For the text-containing cell, return its midpoint in (X, Y) coordinate format. 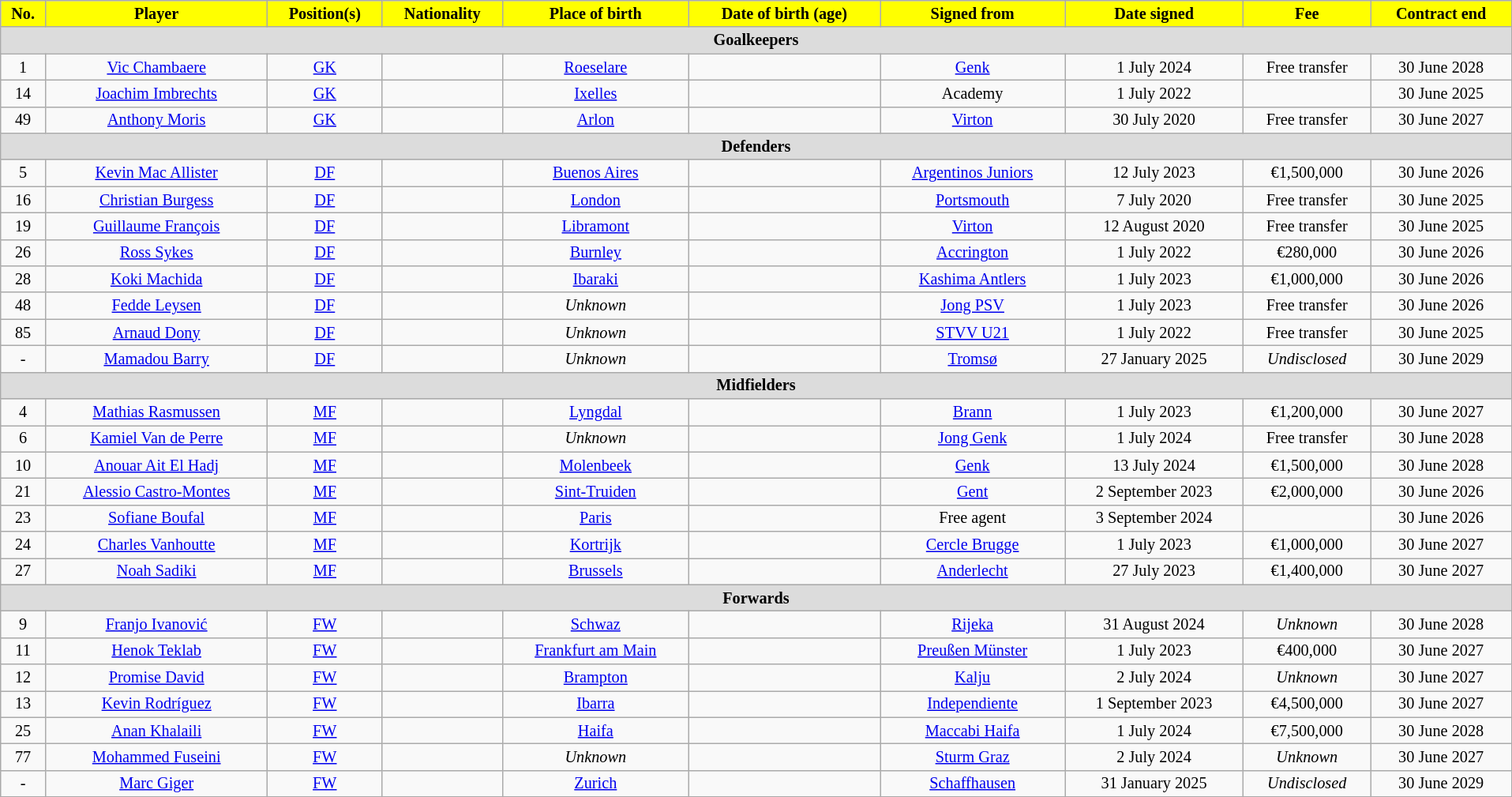
Goalkeepers (756, 40)
6 (24, 438)
Sofiane Boufal (156, 518)
Argentinos Juniors (973, 173)
Signed from (973, 13)
Ibarra (595, 704)
31 August 2024 (1154, 624)
Christian Burgess (156, 200)
€2,000,000 (1307, 491)
Nationality (442, 13)
11 (24, 651)
30 July 2020 (1154, 120)
23 (24, 518)
Vic Chambaere (156, 66)
Kortrijk (595, 544)
Brann (973, 412)
Accrington (973, 253)
Frankfurt am Main (595, 651)
Paris (595, 518)
Jong PSV (973, 306)
25 (24, 731)
7 July 2020 (1154, 200)
€1,200,000 (1307, 412)
21 (24, 491)
Place of birth (595, 13)
Academy (973, 93)
Kashima Antlers (973, 279)
Sint-Truiden (595, 491)
Anouar Ait El Hadj (156, 465)
Tromsø (973, 359)
31 January 2025 (1154, 784)
1 September 2023 (1154, 704)
Kevin Rodríguez (156, 704)
€1,400,000 (1307, 571)
Player (156, 13)
Maccabi Haifa (973, 731)
Jong Genk (973, 438)
27 January 2025 (1154, 359)
26 (24, 253)
13 July 2024 (1154, 465)
Henok Teklab (156, 651)
Lyngdal (595, 412)
Forwards (756, 598)
Schaffhausen (973, 784)
24 (24, 544)
Noah Sadiki (156, 571)
Kevin Mac Allister (156, 173)
5 (24, 173)
Ross Sykes (156, 253)
Kamiel Van de Perre (156, 438)
Ixelles (595, 93)
9 (24, 624)
Midfielders (756, 385)
Ibaraki (595, 279)
19 (24, 226)
4 (24, 412)
48 (24, 306)
Portsmouth (973, 200)
Charles Vanhoutte (156, 544)
Franjo Ivanović (156, 624)
Schwaz (595, 624)
Brampton (595, 677)
Mathias Rasmussen (156, 412)
Guillaume François (156, 226)
Anderlecht (973, 571)
77 (24, 757)
No. (24, 13)
Preußen Münster (973, 651)
Gent (973, 491)
Rijeka (973, 624)
2 September 2023 (1154, 491)
Free agent (973, 518)
Independiente (973, 704)
Kalju (973, 677)
Molenbeek (595, 465)
28 (24, 279)
Arlon (595, 120)
13 (24, 704)
Anthony Moris (156, 120)
STVV U21 (973, 333)
Sturm Graz (973, 757)
10 (24, 465)
Mamadou Barry (156, 359)
Date of birth (age) (785, 13)
Libramont (595, 226)
€400,000 (1307, 651)
Joachim Imbrechts (156, 93)
Buenos Aires (595, 173)
85 (24, 333)
Burnley (595, 253)
1 (24, 66)
3 September 2024 (1154, 518)
Contract end (1441, 13)
Koki Machida (156, 279)
16 (24, 200)
€7,500,000 (1307, 731)
14 (24, 93)
12 August 2020 (1154, 226)
Roeselare (595, 66)
Position(s) (325, 13)
Fee (1307, 13)
Cercle Brugge (973, 544)
Anan Khalaili (156, 731)
€4,500,000 (1307, 704)
Promise David (156, 677)
Date signed (1154, 13)
27 (24, 571)
12 (24, 677)
Haifa (595, 731)
Alessio Castro-Montes (156, 491)
London (595, 200)
Marc Giger (156, 784)
Arnaud Dony (156, 333)
Defenders (756, 146)
12 July 2023 (1154, 173)
Fedde Leysen (156, 306)
€280,000 (1307, 253)
Zurich (595, 784)
Brussels (595, 571)
27 July 2023 (1154, 571)
Mohammed Fuseini (156, 757)
49 (24, 120)
